Identify which cell holds the provided text, then report its [x, y] central coordinate. 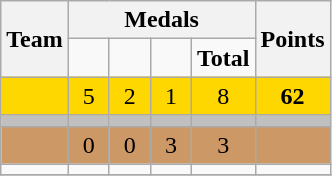
62 [292, 96]
Total [223, 58]
Medals [162, 20]
Team [35, 39]
2 [130, 96]
8 [223, 96]
5 [88, 96]
Points [292, 39]
1 [170, 96]
